From the cell containing the given text, extract its center point as (X, Y) coordinate. 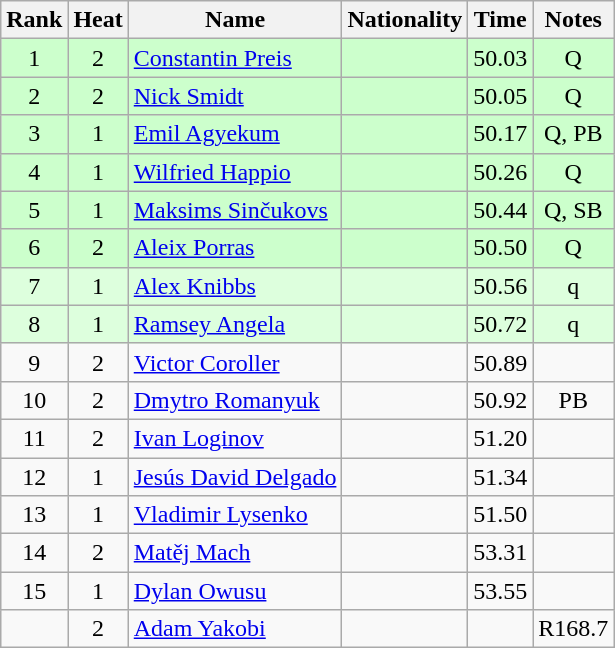
Rank (34, 20)
50.44 (500, 210)
Dylan Owusu (235, 591)
51.20 (500, 438)
9 (34, 362)
15 (34, 591)
Alex Knibbs (235, 286)
12 (34, 477)
53.31 (500, 553)
Heat (98, 20)
Wilfried Happio (235, 172)
50.92 (500, 400)
6 (34, 248)
R168.7 (574, 629)
Q, PB (574, 134)
8 (34, 324)
Victor Coroller (235, 362)
Notes (574, 20)
Aleix Porras (235, 248)
13 (34, 515)
Ivan Loginov (235, 438)
Jesús David Delgado (235, 477)
14 (34, 553)
Matěj Mach (235, 553)
50.50 (500, 248)
Vladimir Lysenko (235, 515)
Time (500, 20)
5 (34, 210)
Name (235, 20)
7 (34, 286)
Constantin Preis (235, 58)
Dmytro Romanyuk (235, 400)
50.05 (500, 96)
50.56 (500, 286)
51.34 (500, 477)
PB (574, 400)
Nationality (405, 20)
Maksims Sinčukovs (235, 210)
50.03 (500, 58)
11 (34, 438)
50.89 (500, 362)
50.72 (500, 324)
Emil Agyekum (235, 134)
Ramsey Angela (235, 324)
Nick Smidt (235, 96)
4 (34, 172)
Adam Yakobi (235, 629)
53.55 (500, 591)
Q, SB (574, 210)
3 (34, 134)
50.26 (500, 172)
10 (34, 400)
50.17 (500, 134)
51.50 (500, 515)
